Search for the cell housing the specified text and yield its [x, y] center coordinate. 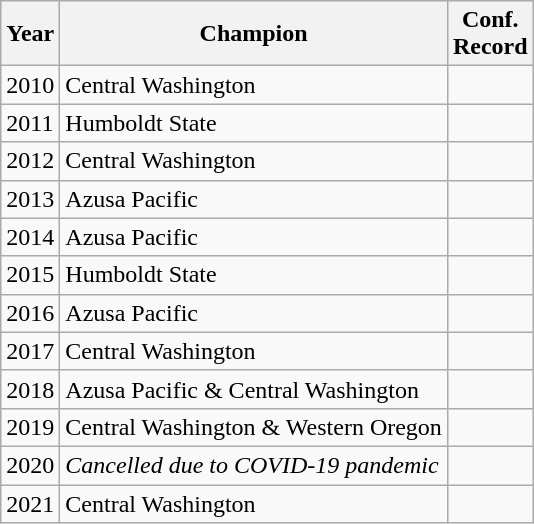
2017 [30, 351]
Cancelled due to COVID-19 pandemic [254, 465]
2018 [30, 389]
2011 [30, 123]
Year [30, 34]
Champion [254, 34]
2019 [30, 427]
Azusa Pacific & Central Washington [254, 389]
2010 [30, 85]
2021 [30, 503]
2020 [30, 465]
2015 [30, 275]
2014 [30, 237]
2012 [30, 161]
Central Washington & Western Oregon [254, 427]
Conf.Record [490, 34]
2016 [30, 313]
2013 [30, 199]
